Scan for the cell matching the given text and deliver its (X, Y) coordinate at center. 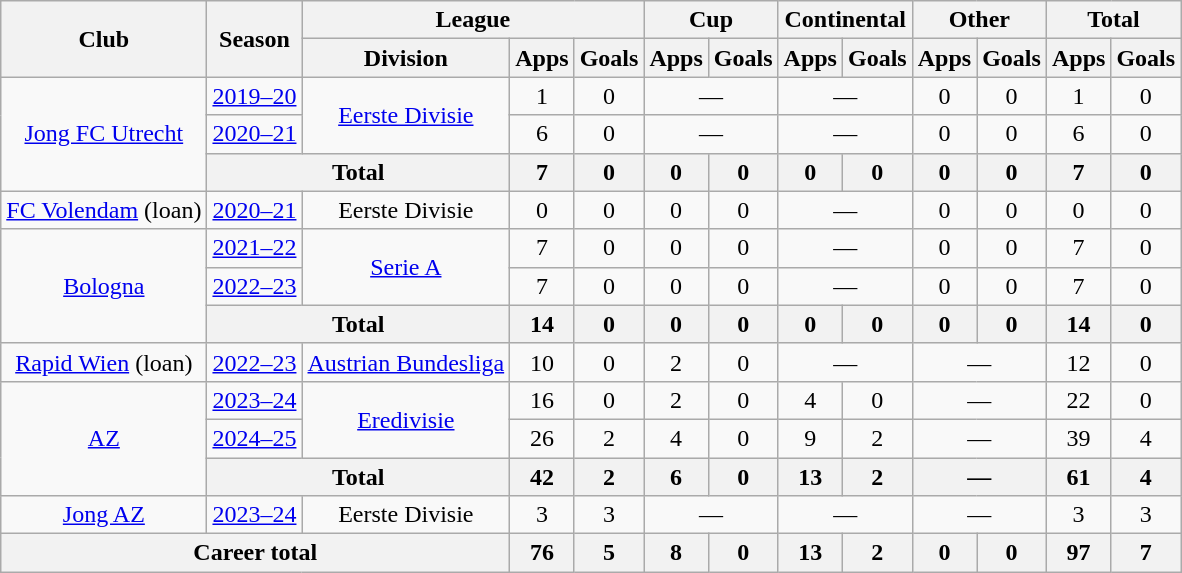
5 (609, 553)
AZ (104, 438)
Serie A (406, 267)
16 (542, 400)
12 (1078, 362)
Season (254, 39)
2021–22 (254, 248)
Cup (711, 20)
97 (1078, 553)
League (473, 20)
2024–25 (254, 438)
Division (406, 58)
22 (1078, 400)
42 (542, 477)
Other (979, 20)
9 (810, 438)
26 (542, 438)
61 (1078, 477)
2019–20 (254, 96)
Jong FC Utrecht (104, 134)
8 (676, 553)
Career total (256, 553)
76 (542, 553)
Austrian Bundesliga (406, 362)
Continental (845, 20)
Club (104, 39)
FC Volendam (loan) (104, 210)
39 (1078, 438)
Eredivisie (406, 419)
Jong AZ (104, 515)
Rapid Wien (loan) (104, 362)
Bologna (104, 286)
10 (542, 362)
